Search for the cell housing the specified text and yield its [X, Y] center coordinate. 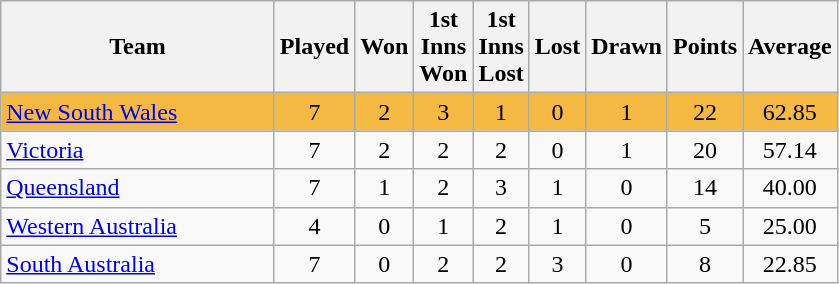
14 [704, 188]
57.14 [790, 150]
22 [704, 112]
62.85 [790, 112]
South Australia [138, 264]
Drawn [627, 47]
8 [704, 264]
Won [384, 47]
Played [314, 47]
4 [314, 226]
Points [704, 47]
New South Wales [138, 112]
1st Inns Won [444, 47]
Victoria [138, 150]
1st Inns Lost [501, 47]
Average [790, 47]
Western Australia [138, 226]
Team [138, 47]
25.00 [790, 226]
5 [704, 226]
40.00 [790, 188]
22.85 [790, 264]
Queensland [138, 188]
20 [704, 150]
Lost [557, 47]
